Determine the [x, y] coordinate at the center of the cell enclosing the given text.  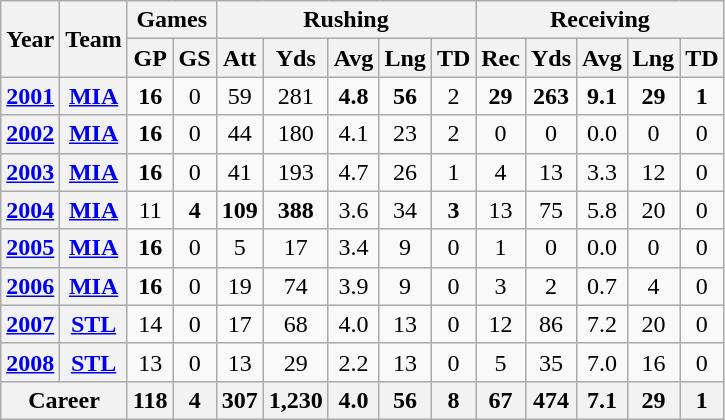
Rushing [346, 20]
Rec [501, 58]
26 [405, 172]
41 [240, 172]
11 [150, 210]
2002 [30, 134]
2004 [30, 210]
59 [240, 96]
281 [296, 96]
1,230 [296, 400]
2007 [30, 324]
2006 [30, 286]
7.2 [602, 324]
GP [150, 58]
Team [94, 39]
14 [150, 324]
9.1 [602, 96]
4.7 [354, 172]
67 [501, 400]
2003 [30, 172]
180 [296, 134]
193 [296, 172]
7.0 [602, 362]
Receiving [600, 20]
5.8 [602, 210]
68 [296, 324]
2008 [30, 362]
263 [550, 96]
Career [64, 400]
74 [296, 286]
4.8 [354, 96]
GS [194, 58]
4.1 [354, 134]
3.6 [354, 210]
307 [240, 400]
2005 [30, 248]
35 [550, 362]
7.1 [602, 400]
109 [240, 210]
118 [150, 400]
44 [240, 134]
2.2 [354, 362]
388 [296, 210]
75 [550, 210]
0.7 [602, 286]
23 [405, 134]
3.4 [354, 248]
2001 [30, 96]
3.9 [354, 286]
Games [172, 20]
474 [550, 400]
19 [240, 286]
34 [405, 210]
Year [30, 39]
3.3 [602, 172]
86 [550, 324]
Att [240, 58]
8 [453, 400]
